Scan for the cell matching the given text and deliver its (X, Y) coordinate at center. 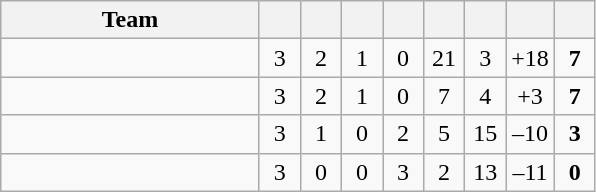
–10 (530, 134)
+3 (530, 96)
15 (486, 134)
4 (486, 96)
–11 (530, 172)
21 (444, 58)
+18 (530, 58)
13 (486, 172)
5 (444, 134)
Team (130, 20)
